Provide the (x, y) coordinate of the cell's center where the given text is located.  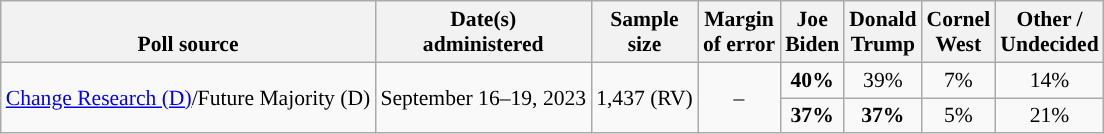
1,437 (RV) (644, 98)
40% (812, 80)
Date(s)administered (483, 32)
Other /Undecided (1049, 32)
Samplesize (644, 32)
DonaldTrump (882, 32)
5% (959, 116)
Change Research (D)/Future Majority (D) (188, 98)
21% (1049, 116)
Marginof error (739, 32)
– (739, 98)
Poll source (188, 32)
39% (882, 80)
7% (959, 80)
CornelWest (959, 32)
14% (1049, 80)
September 16–19, 2023 (483, 98)
JoeBiden (812, 32)
